Output the [X, Y] coordinate of the center of the cell containing the given text.  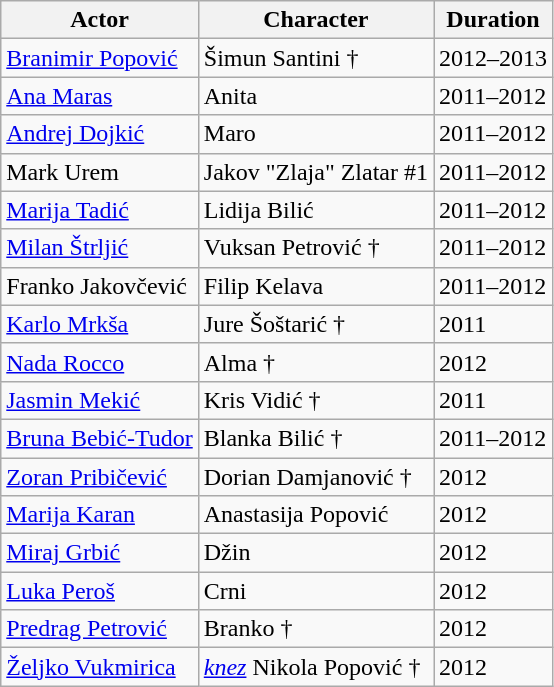
Predrag Petrović [100, 629]
Branko † [316, 629]
Luka Peroš [100, 591]
Crni [316, 591]
Dorian Damjanović † [316, 477]
Duration [494, 20]
Jakov "Zlaja" Zlatar #1 [316, 172]
Jasmin Mekić [100, 400]
2012–2013 [494, 58]
Franko Jakovčević [100, 286]
Vuksan Petrović † [316, 248]
Marija Tadić [100, 210]
Kris Vidić † [316, 400]
Alma † [316, 362]
Šimun Santini † [316, 58]
Anita [316, 96]
Branimir Popović [100, 58]
Miraj Grbić [100, 553]
Bruna Bebić-Tudor [100, 438]
Mark Urem [100, 172]
Anastasija Popović [316, 515]
Nada Rocco [100, 362]
Filip Kelava [316, 286]
Andrej Dojkić [100, 134]
Karlo Mrkša [100, 324]
Blanka Bilić † [316, 438]
knez Nikola Popović † [316, 667]
Actor [100, 20]
Ana Maras [100, 96]
Milan Štrljić [100, 248]
Marija Karan [100, 515]
Zoran Pribičević [100, 477]
Džin [316, 553]
Maro [316, 134]
Lidija Bilić [316, 210]
Character [316, 20]
Jure Šoštarić † [316, 324]
Željko Vukmirica [100, 667]
